Search for the cell housing the specified text and yield its [X, Y] center coordinate. 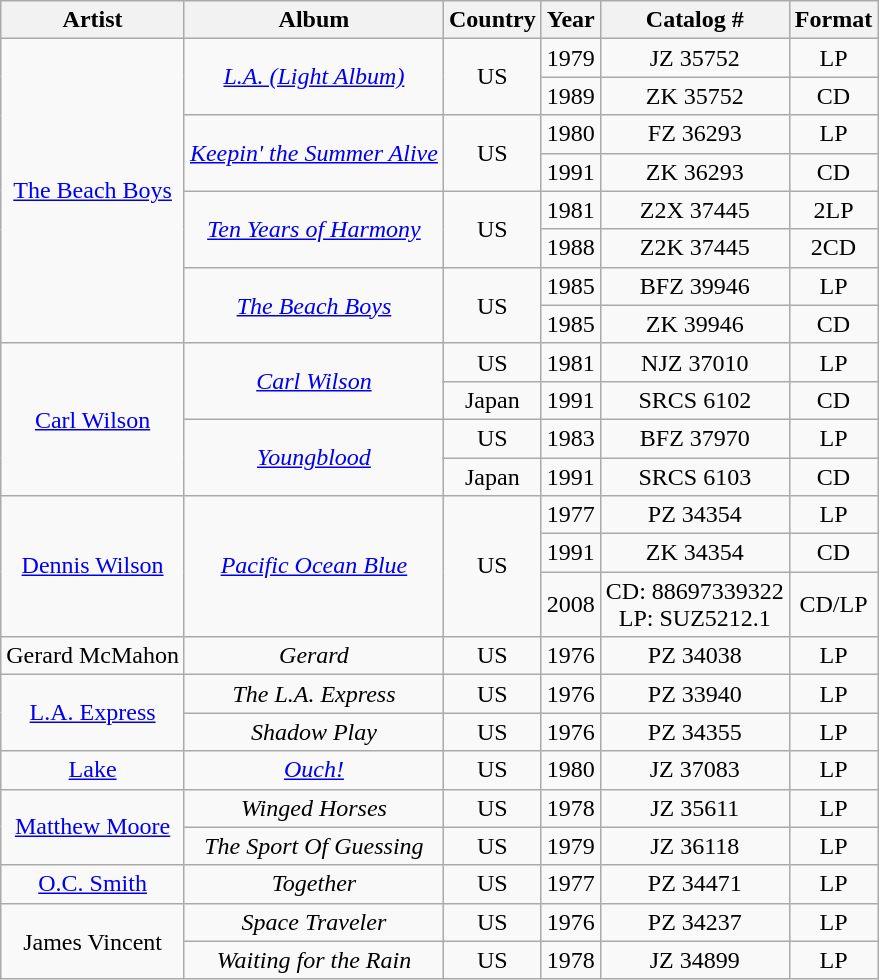
SRCS 6103 [694, 477]
The L.A. Express [314, 694]
Gerard [314, 656]
JZ 35611 [694, 808]
JZ 37083 [694, 770]
BFZ 39946 [694, 286]
SRCS 6102 [694, 400]
FZ 36293 [694, 134]
PZ 34354 [694, 515]
2008 [570, 604]
CD: 88697339322LP: SUZ5212.1 [694, 604]
Youngblood [314, 457]
ZK 36293 [694, 172]
Keepin' the Summer Alive [314, 153]
Ten Years of Harmony [314, 229]
2LP [833, 210]
Z2X 37445 [694, 210]
PZ 34038 [694, 656]
Winged Horses [314, 808]
JZ 35752 [694, 58]
Gerard McMahon [93, 656]
O.C. Smith [93, 884]
CD/LP [833, 604]
2CD [833, 248]
Z2K 37445 [694, 248]
L.A. Express [93, 713]
PZ 34471 [694, 884]
PZ 34237 [694, 922]
Lake [93, 770]
BFZ 37970 [694, 438]
JZ 36118 [694, 846]
Together [314, 884]
Shadow Play [314, 732]
1989 [570, 96]
Pacific Ocean Blue [314, 566]
Artist [93, 20]
Ouch! [314, 770]
Dennis Wilson [93, 566]
L.A. (Light Album) [314, 77]
Matthew Moore [93, 827]
Album [314, 20]
ZK 34354 [694, 553]
ZK 39946 [694, 324]
PZ 34355 [694, 732]
JZ 34899 [694, 960]
PZ 33940 [694, 694]
Catalog # [694, 20]
Year [570, 20]
1983 [570, 438]
Space Traveler [314, 922]
James Vincent [93, 941]
Waiting for the Rain [314, 960]
Format [833, 20]
NJZ 37010 [694, 362]
Country [492, 20]
1988 [570, 248]
ZK 35752 [694, 96]
The Sport Of Guessing [314, 846]
